Identify which cell holds the provided text, then report its [x, y] central coordinate. 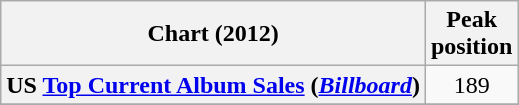
Chart (2012) [214, 34]
189 [471, 85]
US Top Current Album Sales (Billboard) [214, 85]
Peakposition [471, 34]
